Scan for the cell matching the given text and deliver its (x, y) coordinate at center. 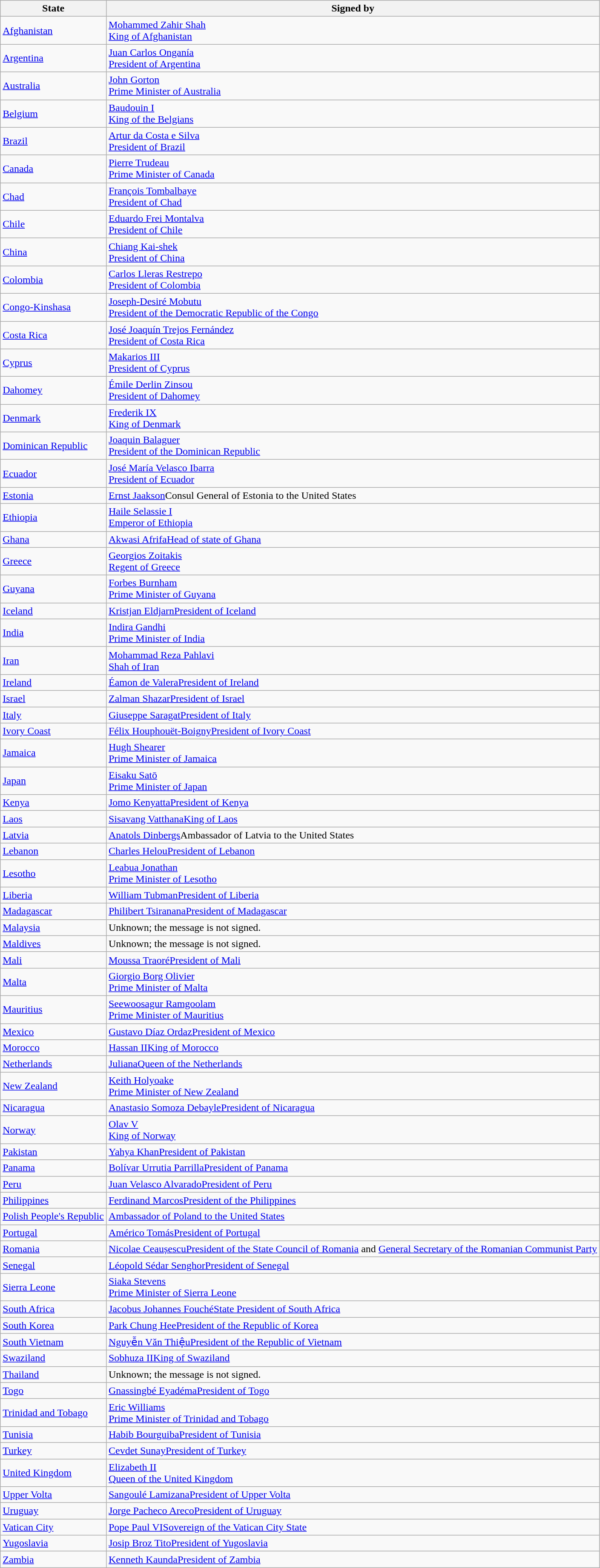
Park Chung HeePresident of the Republic of Korea (353, 1325)
Anatols DinbergsAmbassador of Latvia to the United States (353, 835)
Thailand (54, 1374)
Ethiopia (54, 518)
Zalman ShazarPresident of Israel (353, 698)
Mohammed Zahir ShahKing of Afghanistan (353, 31)
Ecuador (54, 473)
Akwasi AfrifaHead of state of Ghana (353, 539)
Chile (54, 224)
Australia (54, 86)
Keith HolyoakePrime Minister of New Zealand (353, 1086)
Nicolae CeaușescuPresident of the State Council of Romania and General Secretary of the Romanian Communist Party (353, 1249)
Félix Houphouët-BoignyPresident of Ivory Coast (353, 731)
Eisaku SatōPrime Minister of Japan (353, 781)
Nicaragua (54, 1108)
Belgium (54, 113)
Giuseppe SaragatPresident of Italy (353, 715)
Makarios IIIPresident of Cyprus (353, 363)
Malaysia (54, 927)
Jorge Pacheco ArecoPresident of Uruguay (353, 1511)
State (54, 9)
Siaka StevensPrime Minister of Sierra Leone (353, 1287)
Panama (54, 1168)
Tunisia (54, 1434)
Portugal (54, 1233)
New Zealand (54, 1086)
Mauritius (54, 1010)
Kristjan EldjarnPresident of Iceland (353, 611)
Canada (54, 169)
Afghanistan (54, 31)
Italy (54, 715)
Lebanon (54, 851)
Bolívar Urrutia ParrillaPresident of Panama (353, 1168)
Colombia (54, 279)
Philibert TsirananaPresident of Madagascar (353, 911)
Liberia (54, 895)
Cevdet SunayPresident of Turkey (353, 1451)
Togo (54, 1391)
Uruguay (54, 1511)
Seewoosagur RamgoolamPrime Minister of Mauritius (353, 1010)
United Kingdom (54, 1473)
Greece (54, 561)
Hugh ShearerPrime Minister of Jamaica (353, 753)
Éamon de ValeraPresident of Ireland (353, 682)
Ferdinand MarcosPresident of the Philippines (353, 1200)
Sierra Leone (54, 1287)
Congo-Kinshasa (54, 307)
JulianaQueen of the Netherlands (353, 1064)
Georgios ZoitakisRegent of Greece (353, 561)
Sisavang VatthanaKing of Laos (353, 819)
Peru (54, 1184)
Ghana (54, 539)
Vatican City (54, 1527)
Dominican Republic (54, 446)
Chiang Kai-shekPresident of China (353, 252)
Anastasio Somoza DebaylePresident of Nicaragua (353, 1108)
Cyprus (54, 363)
Polish People's Republic (54, 1216)
William TubmanPresident of Liberia (353, 895)
Sangoulé LamizanaPresident of Upper Volta (353, 1495)
Charles HelouPresident of Lebanon (353, 851)
Ambassador of Poland to the United States (353, 1216)
Chad (54, 197)
Elizabeth IIQueen of the United Kingdom (353, 1473)
Iran (54, 661)
Juan Velasco AlvaradoPresident of Peru (353, 1184)
Japan (54, 781)
Jamaica (54, 753)
Baudouin IKing of the Belgians (353, 113)
Israel (54, 698)
Zambia (54, 1559)
Estonia (54, 495)
Swaziland (54, 1358)
Yugoslavia (54, 1543)
Jomo KenyattaPresident of Kenya (353, 803)
Kenneth KaundaPresident of Zambia (353, 1559)
Ireland (54, 682)
Netherlands (54, 1064)
Senegal (54, 1265)
Josip Broz TitoPresident of Yugoslavia (353, 1543)
Upper Volta (54, 1495)
India (54, 632)
Joseph-Desiré MobutuPresident of the Democratic Republic of the Congo (353, 307)
Pope Paul VISovereign of the Vatican City State (353, 1527)
Gustavo Díaz OrdazPresident of Mexico (353, 1031)
Dahomey (54, 391)
Américo TomásPresident of Portugal (353, 1233)
Forbes BurnhamPrime Minister of Guyana (353, 589)
Iceland (54, 611)
Mexico (54, 1031)
John GortonPrime Minister of Australia (353, 86)
Léopold Sédar SenghorPresident of Senegal (353, 1265)
Laos (54, 819)
Habib BourguibaPresident of Tunisia (353, 1434)
Carlos Lleras RestrepoPresident of Colombia (353, 279)
Eduardo Frei MontalvaPresident of Chile (353, 224)
Émile Derlin ZinsouPresident of Dahomey (353, 391)
Sobhuza IIKing of Swaziland (353, 1358)
China (54, 252)
Romania (54, 1249)
South Korea (54, 1325)
Juan Carlos OnganíaPresident of Argentina (353, 58)
Latvia (54, 835)
Morocco (54, 1048)
Frederik IXKing of Denmark (353, 418)
Denmark (54, 418)
Trinidad and Tobago (54, 1412)
Olav VKing of Norway (353, 1130)
Ernst JaaksonConsul General of Estonia to the United States (353, 495)
Mohammad Reza PahlaviShah of Iran (353, 661)
Mali (54, 960)
Giorgio Borg OlivierPrime Minister of Malta (353, 981)
Norway (54, 1130)
Lesotho (54, 873)
Pierre TrudeauPrime Minister of Canada (353, 169)
Madagascar (54, 911)
Kenya (54, 803)
Gnassingbé EyadémaPresident of Togo (353, 1391)
Indira GandhiPrime Minister of India (353, 632)
Moussa TraoréPresident of Mali (353, 960)
Leabua JonathanPrime Minister of Lesotho (353, 873)
José Joaquín Trejos FernándezPresident of Costa Rica (353, 335)
Artur da Costa e SilvaPresident of Brazil (353, 141)
South Africa (54, 1309)
Maldives (54, 944)
Jacobus Johannes FouchéState President of South Africa (353, 1309)
Philippines (54, 1200)
Hassan IIKing of Morocco (353, 1048)
Guyana (54, 589)
Costa Rica (54, 335)
François TombalbayePresident of Chad (353, 197)
Pakistan (54, 1152)
Eric WilliamsPrime Minister of Trinidad and Tobago (353, 1412)
Haile Selassie IEmperor of Ethiopia (353, 518)
Yahya KhanPresident of Pakistan (353, 1152)
Turkey (54, 1451)
Malta (54, 981)
South Vietnam (54, 1342)
Argentina (54, 58)
Ivory Coast (54, 731)
Nguyễn Văn ThiệuPresident of the Republic of Vietnam (353, 1342)
Brazil (54, 141)
Signed by (353, 9)
Joaquin BalaguerPresident of the Dominican Republic (353, 446)
José María Velasco IbarraPresident of Ecuador (353, 473)
